Pinpoint the cell where the given text exists, returning its (X, Y) midpoint coordinate. 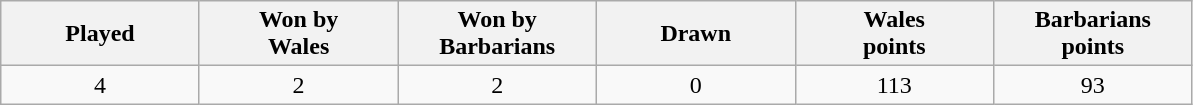
113 (894, 85)
Played (100, 34)
Walespoints (894, 34)
Won byBarbarians (498, 34)
Won byWales (298, 34)
Barbarianspoints (1094, 34)
Drawn (696, 34)
0 (696, 85)
93 (1094, 85)
4 (100, 85)
